Locate the cell with the specified text and output its [X, Y] center coordinate. 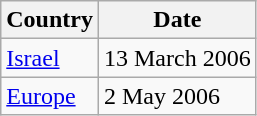
Israel [50, 58]
Country [50, 20]
2 May 2006 [177, 96]
Europe [50, 96]
13 March 2006 [177, 58]
Date [177, 20]
